Output the (X, Y) coordinate of the center of the cell containing the given text.  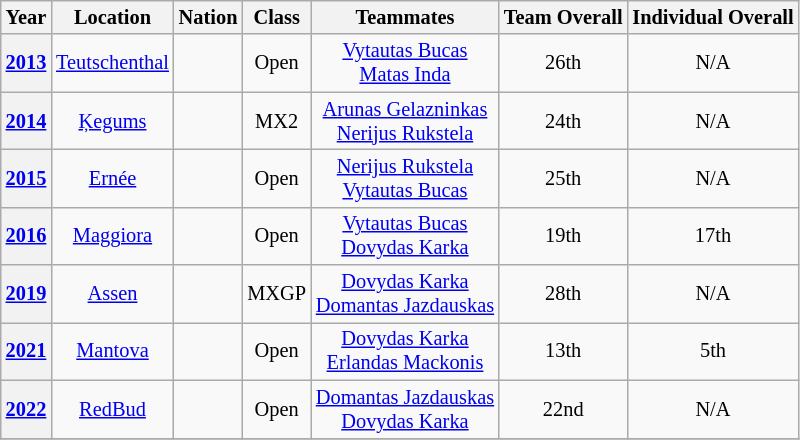
Team Overall (563, 17)
13th (563, 351)
25th (563, 178)
Dovydas KarkaDomantas Jazdauskas (405, 294)
26th (563, 63)
Nerijus RukstelaVytautas Bucas (405, 178)
17th (712, 236)
Class (276, 17)
2014 (26, 121)
Ernée (112, 178)
28th (563, 294)
Ķegums (112, 121)
Location (112, 17)
2022 (26, 409)
5th (712, 351)
Mantova (112, 351)
MXGP (276, 294)
19th (563, 236)
Arunas GelazninkasNerijus Rukstela (405, 121)
Teutschenthal (112, 63)
Nation (208, 17)
2021 (26, 351)
Dovydas KarkaErlandas Mackonis (405, 351)
2016 (26, 236)
Vytautas BucasMatas Inda (405, 63)
Teammates (405, 17)
Vytautas BucasDovydas Karka (405, 236)
2015 (26, 178)
Maggiora (112, 236)
Individual Overall (712, 17)
22nd (563, 409)
24th (563, 121)
MX2 (276, 121)
2013 (26, 63)
Domantas JazdauskasDovydas Karka (405, 409)
Year (26, 17)
Assen (112, 294)
2019 (26, 294)
RedBud (112, 409)
